For the text-containing cell, return its midpoint in (X, Y) coordinate format. 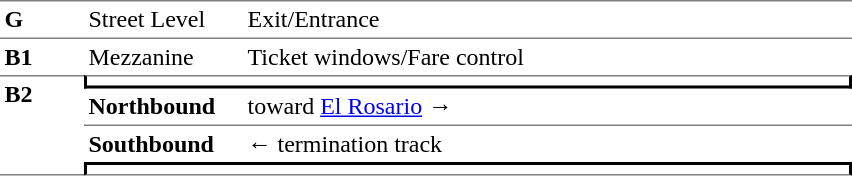
G (42, 19)
toward El Rosario → (548, 107)
Northbound (164, 107)
Southbound (164, 144)
Exit/Entrance (548, 19)
← termination track (548, 144)
B1 (42, 57)
B2 (42, 125)
Street Level (164, 19)
Mezzanine (164, 57)
Ticket windows/Fare control (548, 57)
